Scan for the cell matching the given text and deliver its (x, y) coordinate at center. 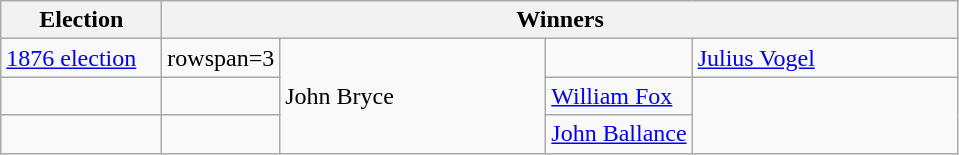
John Ballance (619, 134)
1876 election (82, 58)
William Fox (619, 96)
rowspan=3 (221, 58)
Election (82, 20)
Winners (560, 20)
Julius Vogel (825, 58)
John Bryce (413, 96)
